From the cell containing the given text, extract its center point as (X, Y) coordinate. 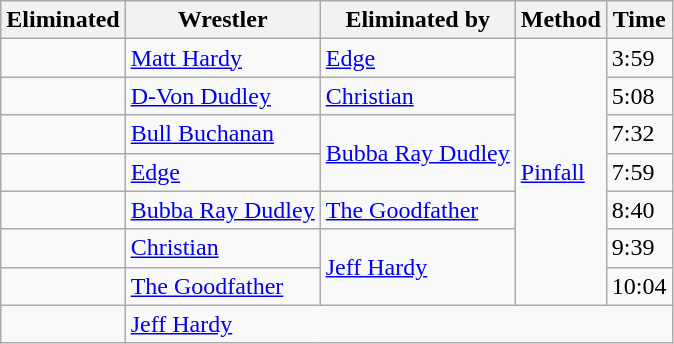
5:08 (639, 96)
10:04 (639, 286)
8:40 (639, 210)
Eliminated (63, 20)
Matt Hardy (222, 58)
Pinfall (560, 172)
3:59 (639, 58)
Bull Buchanan (222, 134)
Wrestler (222, 20)
7:32 (639, 134)
7:59 (639, 172)
Time (639, 20)
9:39 (639, 248)
Eliminated by (418, 20)
Method (560, 20)
D-Von Dudley (222, 96)
